Identify which cell holds the provided text, then report its [X, Y] central coordinate. 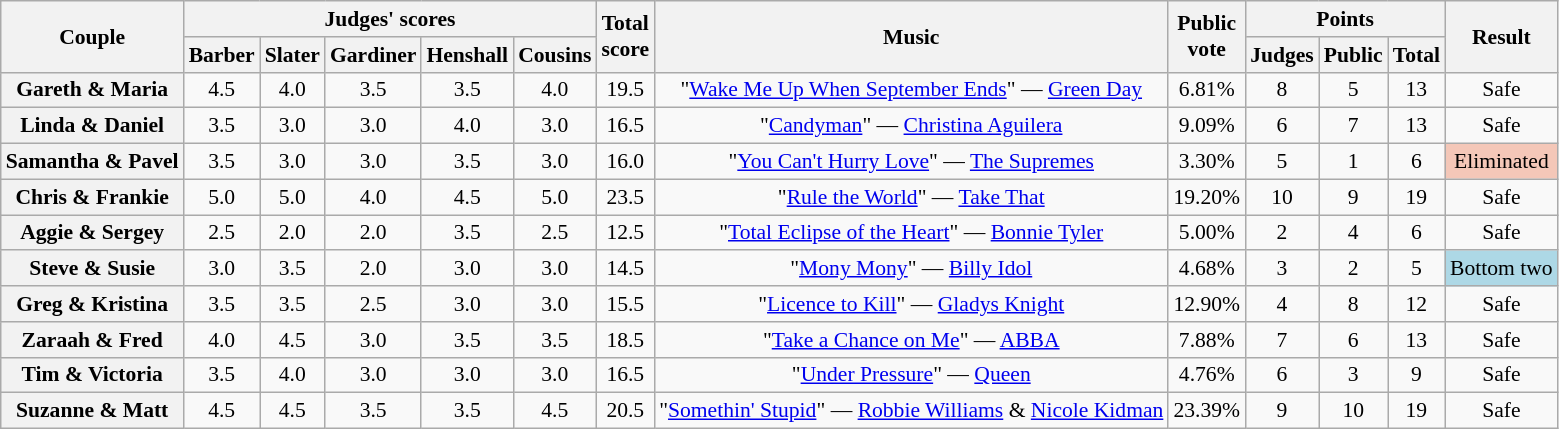
"Take a Chance on Me" — ABBA [911, 340]
23.5 [625, 197]
5.00% [1206, 233]
"Wake Me Up When September Ends" — Green Day [911, 90]
"Candyman" — Christina Aguilera [911, 126]
18.5 [625, 340]
Steve & Susie [92, 269]
Chris & Frankie [92, 197]
Public [1354, 55]
Tim & Victoria [92, 375]
Gardiner [373, 55]
7.88% [1206, 340]
6.81% [1206, 90]
Result [1502, 36]
"Rule the World" — Take That [911, 197]
Suzanne & Matt [92, 411]
Eliminated [1502, 162]
15.5 [625, 304]
"Total Eclipse of the Heart" — Bonnie Tyler [911, 233]
Couple [92, 36]
12.5 [625, 233]
"Mony Mony" — Billy Idol [911, 269]
19.20% [1206, 197]
14.5 [625, 269]
Henshall [467, 55]
Samantha & Pavel [92, 162]
3.30% [1206, 162]
Gareth & Maria [92, 90]
"Somethin' Stupid" — Robbie Williams & Nicole Kidman [911, 411]
Bottom two [1502, 269]
4.76% [1206, 375]
16.0 [625, 162]
Slater [292, 55]
Greg & Kristina [92, 304]
23.39% [1206, 411]
Total [1416, 55]
9.09% [1206, 126]
12.90% [1206, 304]
Zaraah & Fred [92, 340]
Totalscore [625, 36]
Cousins [554, 55]
Music [911, 36]
19.5 [625, 90]
20.5 [625, 411]
"Licence to Kill" — Gladys Knight [911, 304]
"Under Pressure" — Queen [911, 375]
12 [1416, 304]
4.68% [1206, 269]
Points [1345, 19]
Linda & Daniel [92, 126]
Aggie & Sergey [92, 233]
Publicvote [1206, 36]
1 [1354, 162]
Judges [1282, 55]
Judges' scores [390, 19]
Barber [222, 55]
"You Can't Hurry Love" — The Supremes [911, 162]
